Extract the [X, Y] coordinate from the center of the cell holding the provided text.  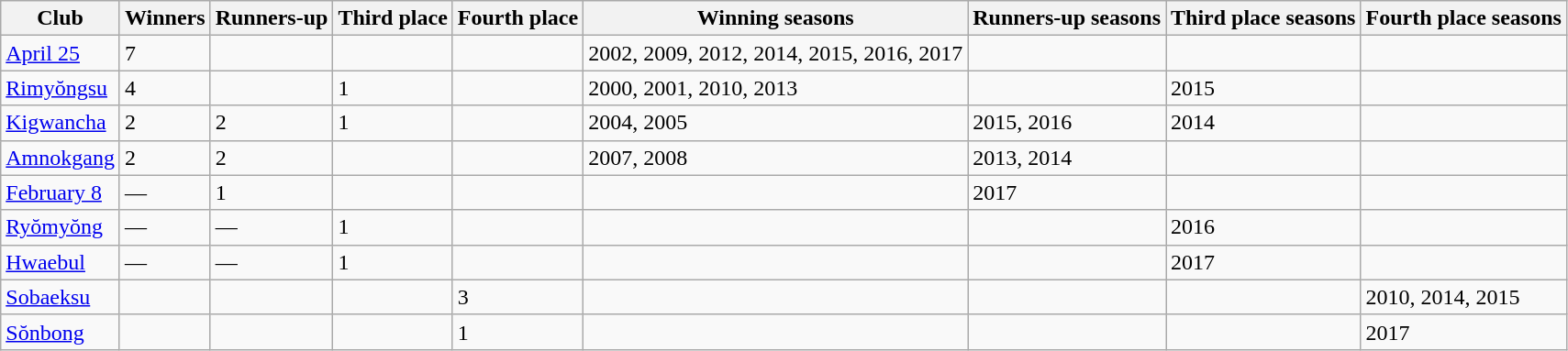
2010, 2014, 2015 [1463, 297]
2015 [1263, 88]
Sobaeksu [61, 297]
Third place seasons [1263, 18]
Runners-up seasons [1067, 18]
April 25 [61, 53]
Winners [165, 18]
2015, 2016 [1067, 123]
Winning seasons [776, 18]
2013, 2014 [1067, 158]
2000, 2001, 2010, 2013 [776, 88]
Hwaebul [61, 262]
Kigwancha [61, 123]
Third place [393, 18]
Fourth place [517, 18]
Rimyŏngsu [61, 88]
7 [165, 53]
February 8 [61, 192]
2014 [1263, 123]
Sŏnbong [61, 332]
3 [517, 297]
2007, 2008 [776, 158]
2004, 2005 [776, 123]
Club [61, 18]
2002, 2009, 2012, 2014, 2015, 2016, 2017 [776, 53]
Fourth place seasons [1463, 18]
4 [165, 88]
Runners-up [272, 18]
Ryŏmyŏng [61, 227]
Amnokgang [61, 158]
2016 [1263, 227]
